Detect which cell encompasses the target text, then output its [x, y] center coordinate. 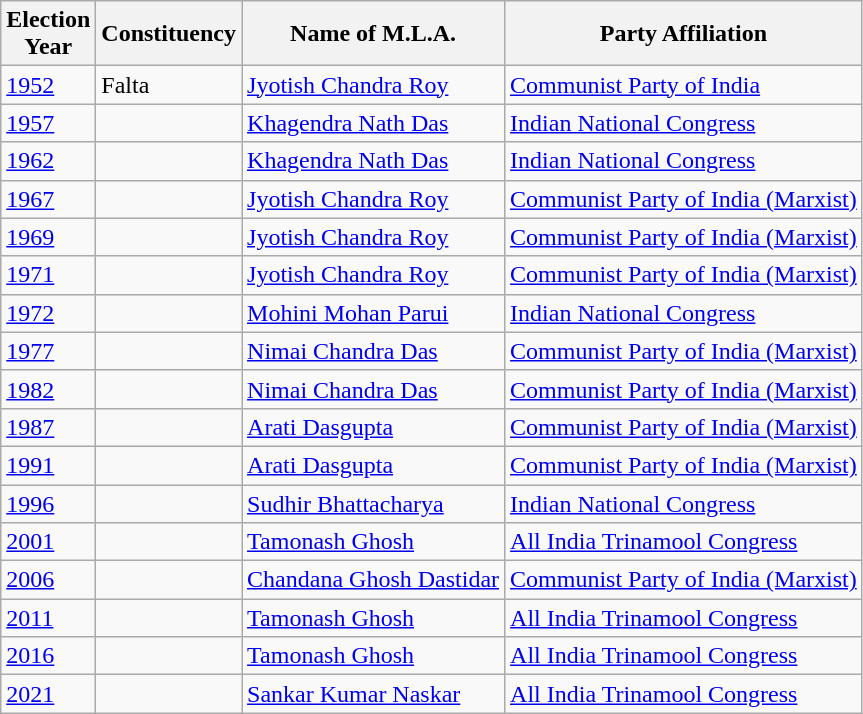
1957 [48, 123]
1982 [48, 389]
1972 [48, 313]
1952 [48, 85]
Constituency [169, 34]
1996 [48, 503]
1969 [48, 237]
2001 [48, 542]
1962 [48, 161]
Mohini Mohan Parui [374, 313]
1977 [48, 351]
2016 [48, 656]
Falta [169, 85]
1991 [48, 465]
Name of M.L.A. [374, 34]
Sudhir Bhattacharya [374, 503]
1971 [48, 275]
2021 [48, 694]
1967 [48, 199]
Election Year [48, 34]
1987 [48, 427]
Sankar Kumar Naskar [374, 694]
2006 [48, 580]
2011 [48, 618]
Chandana Ghosh Dastidar [374, 580]
Party Affiliation [684, 34]
Communist Party of India [684, 85]
